For the text-containing cell, return its midpoint in [X, Y] coordinate format. 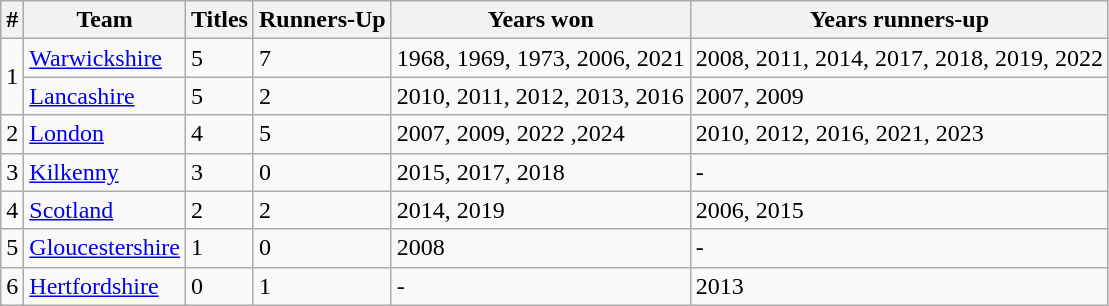
Runners-Up [322, 20]
2008 [540, 248]
7 [322, 58]
Lancashire [105, 96]
2007, 2009, 2022 ,2024 [540, 134]
1968, 1969, 1973, 2006, 2021 [540, 58]
Kilkenny [105, 172]
Years runners-up [899, 20]
Scotland [105, 210]
Team [105, 20]
2010, 2012, 2016, 2021, 2023 [899, 134]
London [105, 134]
2015, 2017, 2018 [540, 172]
6 [12, 286]
2010, 2011, 2012, 2013, 2016 [540, 96]
Years won [540, 20]
Titles [219, 20]
2007, 2009 [899, 96]
2008, 2011, 2014, 2017, 2018, 2019, 2022 [899, 58]
2006, 2015 [899, 210]
Warwickshire [105, 58]
Gloucestershire [105, 248]
2013 [899, 286]
Hertfordshire [105, 286]
# [12, 20]
2014, 2019 [540, 210]
